Identify which cell holds the provided text, then report its (X, Y) central coordinate. 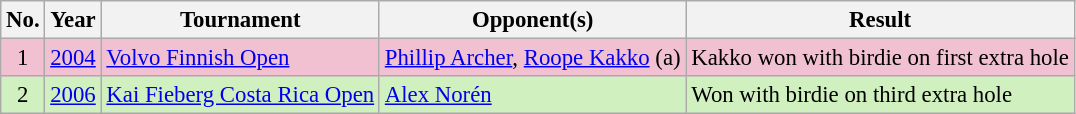
Tournament (240, 20)
Phillip Archer, Roope Kakko (a) (532, 58)
Opponent(s) (532, 20)
Kakko won with birdie on first extra hole (880, 58)
Kai Fieberg Costa Rica Open (240, 95)
2004 (73, 58)
Year (73, 20)
Alex Norén (532, 95)
Won with birdie on third extra hole (880, 95)
Volvo Finnish Open (240, 58)
Result (880, 20)
1 (23, 58)
No. (23, 20)
2 (23, 95)
2006 (73, 95)
